Identify which cell holds the provided text, then report its [X, Y] central coordinate. 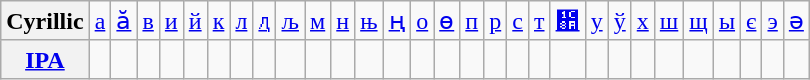
ԯ [264, 21]
п [472, 21]
є [752, 21]
у [596, 21]
т [539, 21]
к [218, 21]
IPA [45, 59]
л [242, 21]
ӑ [124, 21]
а [100, 21]
э [772, 21]
ш [669, 21]
х [642, 21]
н [343, 21]
ы [726, 21]
щ [699, 21]
ә [796, 21]
о [422, 21]
ў [620, 21]
в [148, 21]
ө [447, 21]
ᲊ [568, 21]
њ [369, 21]
Cyrillic [45, 21]
ң [397, 21]
с [518, 21]
й [195, 21]
м [317, 21]
р [496, 21]
и [171, 21]
љ [290, 21]
